Return [X, Y] of the center of cell containing provided text 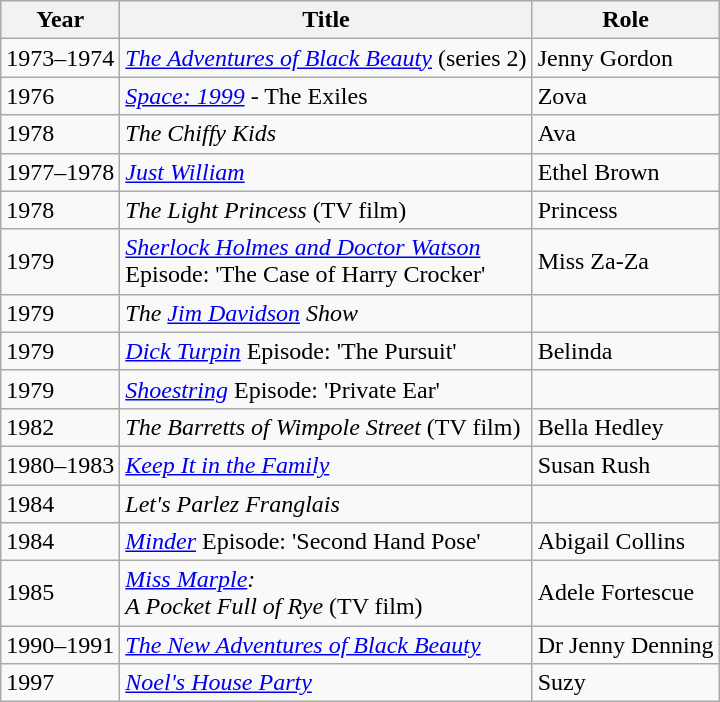
1976 [60, 96]
The Jim Davidson Show [326, 313]
Title [326, 20]
Sherlock Holmes and Doctor Watson Episode: 'The Case of Harry Crocker' [326, 262]
Jenny Gordon [626, 58]
Susan Rush [626, 465]
Belinda [626, 351]
Space: 1999 - The Exiles [326, 96]
Abigail Collins [626, 542]
1982 [60, 427]
Dick Turpin Episode: 'The Pursuit' [326, 351]
Minder Episode: 'Second Hand Pose' [326, 542]
Miss Marple:A Pocket Full of Rye (TV film) [326, 594]
1997 [60, 683]
The New Adventures of Black Beauty [326, 645]
Noel's House Party [326, 683]
Miss Za-Za [626, 262]
The Chiffy Kids [326, 134]
Zova [626, 96]
Role [626, 20]
Just William [326, 172]
Ethel Brown [626, 172]
Bella Hedley [626, 427]
Keep It in the Family [326, 465]
1977–1978 [60, 172]
Dr Jenny Denning [626, 645]
The Light Princess (TV film) [326, 210]
1980–1983 [60, 465]
Ava [626, 134]
1985 [60, 594]
1973–1974 [60, 58]
Suzy [626, 683]
Princess [626, 210]
The Adventures of Black Beauty (series 2) [326, 58]
Year [60, 20]
Adele Fortescue [626, 594]
Shoestring Episode: 'Private Ear' [326, 389]
1990–1991 [60, 645]
Let's Parlez Franglais [326, 503]
The Barretts of Wimpole Street (TV film) [326, 427]
